From the cell containing the given text, extract its center point as [X, Y] coordinate. 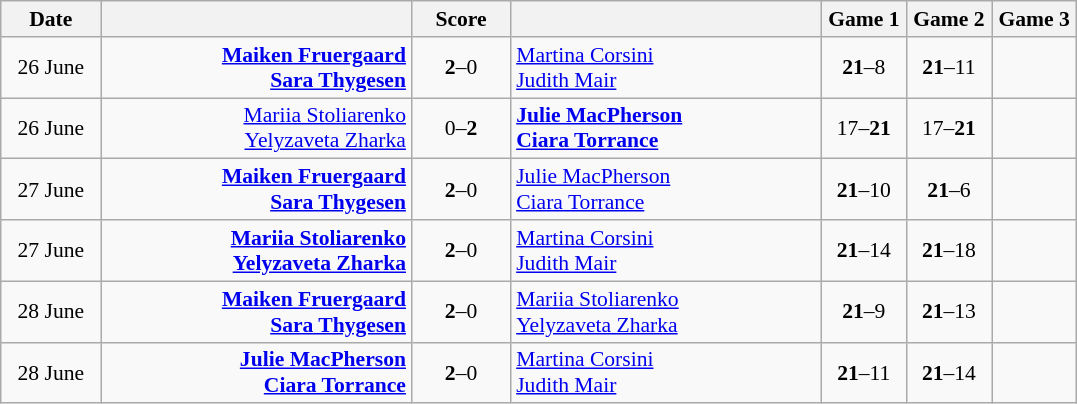
21–6 [948, 190]
Game 1 [864, 19]
0–2 [461, 128]
21–18 [948, 250]
Date [51, 19]
21–8 [864, 68]
21–9 [864, 312]
Game 3 [1034, 19]
21–13 [948, 312]
21–10 [864, 190]
Score [461, 19]
Game 2 [948, 19]
